Detect which cell encompasses the target text, then output its [X, Y] center coordinate. 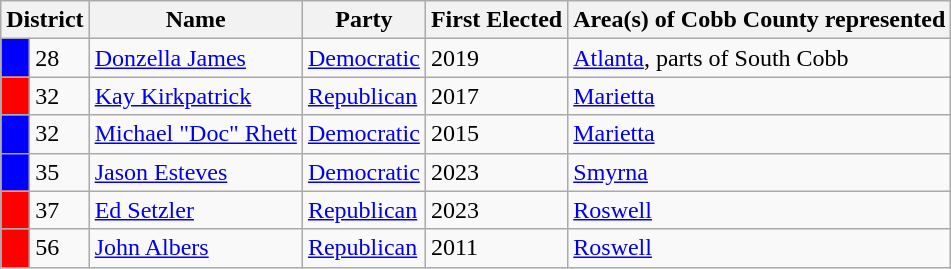
Donzella James [196, 58]
2017 [496, 96]
Smyrna [760, 172]
Jason Esteves [196, 172]
District [45, 20]
2011 [496, 248]
John Albers [196, 248]
37 [60, 210]
35 [60, 172]
First Elected [496, 20]
56 [60, 248]
Area(s) of Cobb County represented [760, 20]
Atlanta, parts of South Cobb [760, 58]
Name [196, 20]
2019 [496, 58]
Michael "Doc" Rhett [196, 134]
Kay Kirkpatrick [196, 96]
2015 [496, 134]
28 [60, 58]
Ed Setzler [196, 210]
Party [364, 20]
